Search for the cell housing the specified text and yield its (x, y) center coordinate. 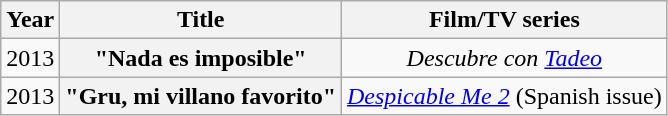
Film/TV series (505, 20)
Despicable Me 2 (Spanish issue) (505, 96)
"Gru, mi villano favorito" (201, 96)
Title (201, 20)
"Nada es imposible" (201, 58)
Year (30, 20)
Descubre con Tadeo (505, 58)
